Detect which cell encompasses the target text, then output its (X, Y) center coordinate. 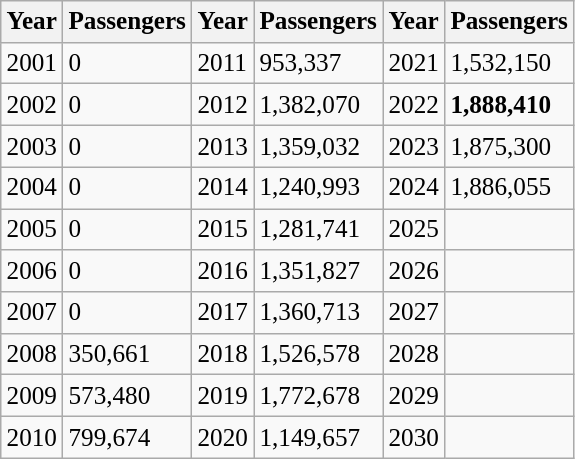
2022 (414, 105)
2004 (32, 188)
2018 (223, 354)
2024 (414, 188)
1,382,070 (318, 105)
2001 (32, 63)
2008 (32, 354)
2026 (414, 271)
1,149,657 (318, 437)
1,240,993 (318, 188)
2017 (223, 313)
2030 (414, 437)
1,886,055 (510, 188)
2012 (223, 105)
2013 (223, 146)
2021 (414, 63)
2007 (32, 313)
2002 (32, 105)
2023 (414, 146)
573,480 (128, 396)
2014 (223, 188)
1,875,300 (510, 146)
1,888,410 (510, 105)
2016 (223, 271)
2010 (32, 437)
2003 (32, 146)
1,359,032 (318, 146)
2020 (223, 437)
1,526,578 (318, 354)
2019 (223, 396)
1,351,827 (318, 271)
2006 (32, 271)
2029 (414, 396)
1,281,741 (318, 229)
953,337 (318, 63)
2028 (414, 354)
1,772,678 (318, 396)
350,661 (128, 354)
1,532,150 (510, 63)
2009 (32, 396)
799,674 (128, 437)
1,360,713 (318, 313)
2027 (414, 313)
2015 (223, 229)
2011 (223, 63)
2025 (414, 229)
2005 (32, 229)
